Extract the (X, Y) coordinate from the center of the cell holding the provided text.  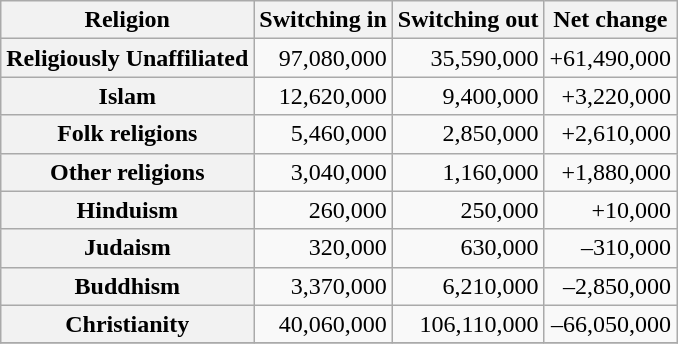
40,060,000 (323, 324)
630,000 (468, 248)
Hinduism (128, 210)
2,850,000 (468, 134)
+2,610,000 (610, 134)
Switching out (468, 20)
12,620,000 (323, 96)
1,160,000 (468, 172)
+10,000 (610, 210)
–310,000 (610, 248)
Christianity (128, 324)
Folk religions (128, 134)
Religion (128, 20)
320,000 (323, 248)
Judaism (128, 248)
106,110,000 (468, 324)
Islam (128, 96)
+1,880,000 (610, 172)
35,590,000 (468, 58)
Switching in (323, 20)
3,040,000 (323, 172)
Other religions (128, 172)
+61,490,000 (610, 58)
–66,050,000 (610, 324)
Buddhism (128, 286)
Religiously Unaffiliated (128, 58)
250,000 (468, 210)
6,210,000 (468, 286)
3,370,000 (323, 286)
+3,220,000 (610, 96)
–2,850,000 (610, 286)
5,460,000 (323, 134)
Net change (610, 20)
260,000 (323, 210)
97,080,000 (323, 58)
9,400,000 (468, 96)
